Locate the cell with the specified text and output its [X, Y] center coordinate. 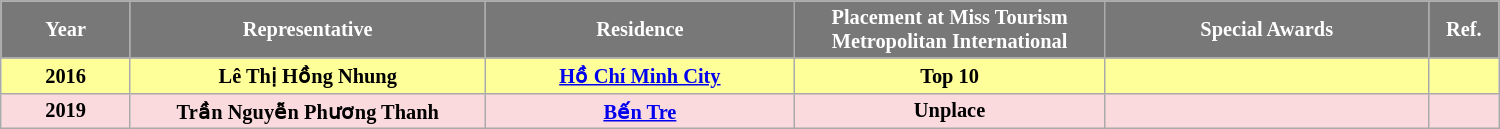
Hồ Chí Minh City [640, 76]
Trần Nguyễn Phương Thanh [308, 110]
Residence [640, 29]
Top 10 [950, 76]
Special Awards [1266, 29]
Year [66, 29]
Unplace [950, 110]
Ref. [1464, 29]
Representative [308, 29]
Bến Tre [640, 110]
Lê Thị Hồng Nhung [308, 76]
2016 [66, 76]
Placement at Miss Tourism Metropolitan International [950, 29]
2019 [66, 110]
